Search for the cell housing the specified text and yield its [x, y] center coordinate. 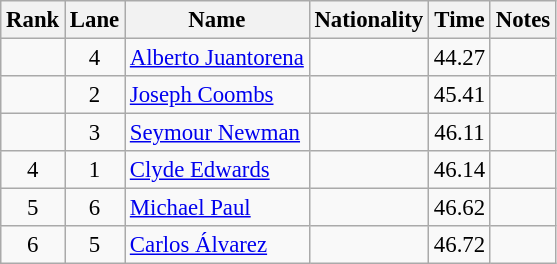
2 [95, 95]
Clyde Edwards [218, 170]
Alberto Juantorena [218, 58]
Lane [95, 20]
Michael Paul [218, 208]
Joseph Coombs [218, 95]
45.41 [460, 95]
Name [218, 20]
46.72 [460, 245]
46.62 [460, 208]
1 [95, 170]
Nationality [368, 20]
Time [460, 20]
Seymour Newman [218, 133]
Notes [522, 20]
3 [95, 133]
44.27 [460, 58]
46.14 [460, 170]
Carlos Álvarez [218, 245]
Rank [33, 20]
46.11 [460, 133]
